Find where the given text appears and provide that cell's center as (X, Y) coordinate. 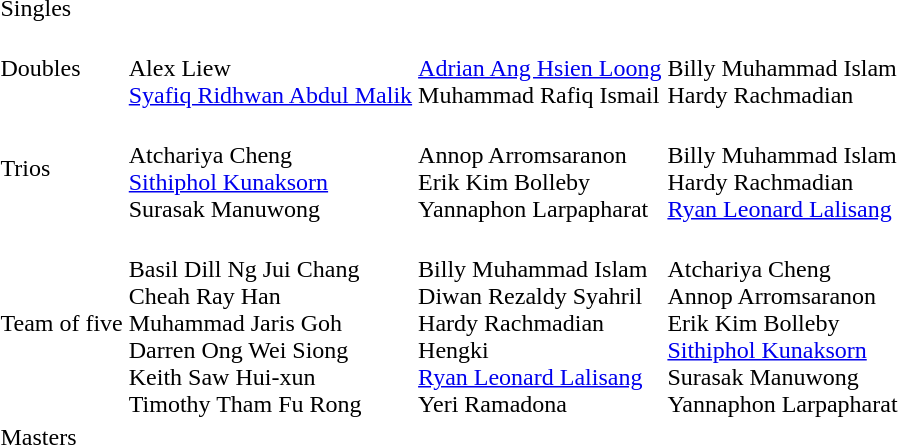
Basil Dill Ng Jui ChangCheah Ray HanMuhammad Jaris GohDarren Ong Wei SiongKeith Saw Hui-xunTimothy Tham Fu Rong (270, 323)
Annop ArromsaranonErik Kim BollebyYannaphon Larpapharat (540, 168)
Adrian Ang Hsien LoongMuhammad Rafiq Ismail (540, 68)
Billy Muhammad IslamDiwan Rezaldy SyahrilHardy RachmadianHengkiRyan Leonard LalisangYeri Ramadona (540, 323)
Alex LiewSyafiq Ridhwan Abdul Malik (270, 68)
Atchariya ChengSithiphol KunaksornSurasak Manuwong (270, 168)
